Return (x, y) of the center of cell containing provided text 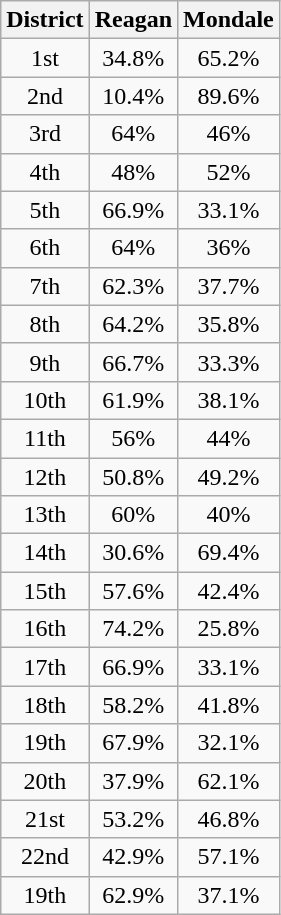
62.9% (133, 895)
64.2% (133, 324)
66.7% (133, 362)
56% (133, 438)
10.4% (133, 96)
37.9% (133, 781)
21st (45, 819)
50.8% (133, 477)
48% (133, 172)
53.2% (133, 819)
3rd (45, 134)
4th (45, 172)
9th (45, 362)
42.9% (133, 857)
58.2% (133, 705)
62.3% (133, 286)
7th (45, 286)
8th (45, 324)
57.6% (133, 591)
1st (45, 58)
57.1% (229, 857)
13th (45, 515)
16th (45, 629)
37.1% (229, 895)
60% (133, 515)
12th (45, 477)
67.9% (133, 743)
11th (45, 438)
25.8% (229, 629)
38.1% (229, 400)
17th (45, 667)
46.8% (229, 819)
32.1% (229, 743)
18th (45, 705)
62.1% (229, 781)
30.6% (133, 553)
61.9% (133, 400)
6th (45, 248)
52% (229, 172)
89.6% (229, 96)
49.2% (229, 477)
42.4% (229, 591)
34.8% (133, 58)
37.7% (229, 286)
40% (229, 515)
Mondale (229, 20)
33.3% (229, 362)
District (45, 20)
69.4% (229, 553)
10th (45, 400)
15th (45, 591)
35.8% (229, 324)
2nd (45, 96)
14th (45, 553)
20th (45, 781)
74.2% (133, 629)
41.8% (229, 705)
36% (229, 248)
5th (45, 210)
22nd (45, 857)
65.2% (229, 58)
44% (229, 438)
Reagan (133, 20)
46% (229, 134)
